Detect which cell encompasses the target text, then output its (x, y) center coordinate. 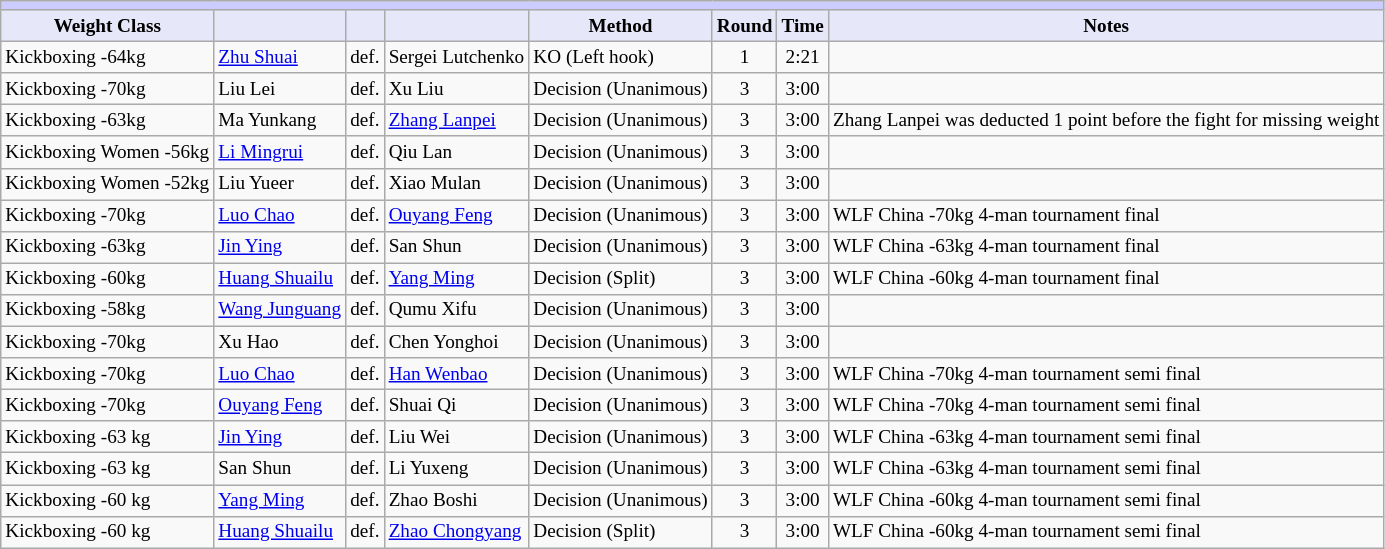
Li Mingrui (280, 152)
1 (744, 57)
Xu Hao (280, 342)
Kickboxing -64kg (108, 57)
Qumu Xifu (456, 310)
Zhang Lanpei was deducted 1 point before the fight for missing weight (1106, 121)
Zhao Boshi (456, 500)
Method (620, 26)
Kickboxing -58kg (108, 310)
Liu Lei (280, 89)
2:21 (802, 57)
Time (802, 26)
Wang Junguang (280, 310)
Kickboxing Women -52kg (108, 184)
Chen Yonghoi (456, 342)
Shuai Qi (456, 405)
Zhao Chongyang (456, 532)
Kickboxing Women -56kg (108, 152)
Li Yuxeng (456, 469)
Zhang Lanpei (456, 121)
Sergei Lutchenko (456, 57)
WLF China -60kg 4-man tournament final (1106, 279)
WLF China -63kg 4-man tournament final (1106, 247)
Liu Yueer (280, 184)
WLF China -70kg 4-man tournament final (1106, 216)
KO (Left hook) (620, 57)
Weight Class (108, 26)
Ma Yunkang (280, 121)
Zhu Shuai (280, 57)
Notes (1106, 26)
Xiao Mulan (456, 184)
Qiu Lan (456, 152)
Kickboxing -60kg (108, 279)
Round (744, 26)
Han Wenbao (456, 374)
Xu Liu (456, 89)
Liu Wei (456, 437)
